Provide the [x, y] coordinate of the cell's center where the given text is located.  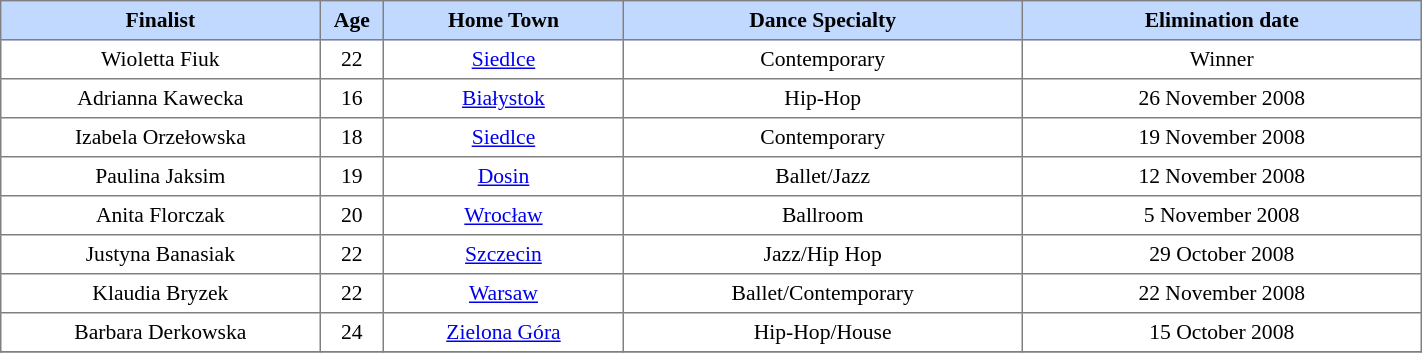
20 [352, 216]
Warsaw [504, 294]
Zielona Góra [504, 332]
19 November 2008 [1222, 138]
Hip-Hop [822, 98]
16 [352, 98]
Szczecin [504, 254]
Barbara Derkowska [160, 332]
Izabela Orzełowska [160, 138]
26 November 2008 [1222, 98]
Wioletta Fiuk [160, 60]
Adrianna Kawecka [160, 98]
22 November 2008 [1222, 294]
Wrocław [504, 216]
Białystok [504, 98]
Jazz/Hip Hop [822, 254]
Anita Florczak [160, 216]
12 November 2008 [1222, 176]
15 October 2008 [1222, 332]
Justyna Banasiak [160, 254]
5 November 2008 [1222, 216]
Ballet/Jazz [822, 176]
29 October 2008 [1222, 254]
Hip-Hop/House [822, 332]
Ballroom [822, 216]
Ballet/Contemporary [822, 294]
Paulina Jaksim [160, 176]
Home Town [504, 20]
Elimination date [1222, 20]
19 [352, 176]
Dance Specialty [822, 20]
Winner [1222, 60]
Finalist [160, 20]
Age [352, 20]
24 [352, 332]
Klaudia Bryzek [160, 294]
Dosin [504, 176]
18 [352, 138]
